For the text-containing cell, return its midpoint in [X, Y] coordinate format. 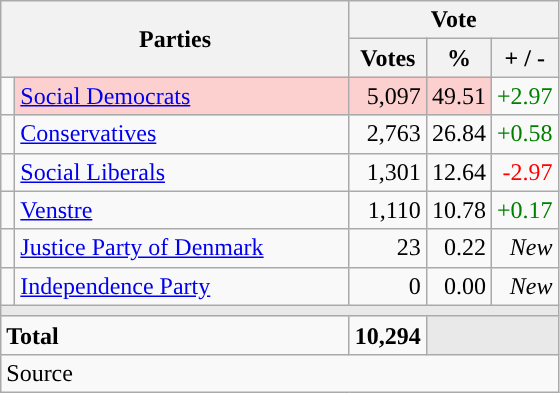
49.51 [458, 96]
Social Democrats [182, 96]
Social Liberals [182, 172]
1,301 [388, 172]
Votes [388, 58]
-2.97 [524, 172]
Independence Party [182, 286]
Justice Party of Denmark [182, 248]
2,763 [388, 134]
10,294 [388, 335]
Total [176, 335]
+0.17 [524, 210]
5,097 [388, 96]
Parties [176, 39]
0 [388, 286]
Conservatives [182, 134]
1,110 [388, 210]
% [458, 58]
12.64 [458, 172]
Venstre [182, 210]
Source [280, 373]
+2.97 [524, 96]
Vote [454, 20]
0.22 [458, 248]
10.78 [458, 210]
0.00 [458, 286]
23 [388, 248]
+0.58 [524, 134]
26.84 [458, 134]
+ / - [524, 58]
